Search for the cell housing the specified text and yield its (x, y) center coordinate. 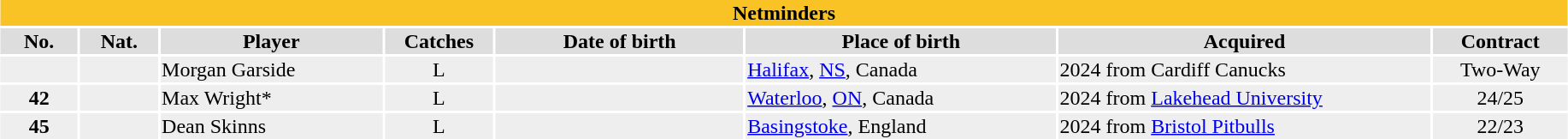
Max Wright* (272, 98)
Halifax, NS, Canada (901, 69)
24/25 (1500, 98)
Acquired (1245, 41)
Waterloo, ON, Canada (901, 98)
Nat. (120, 41)
No. (39, 41)
Player (272, 41)
45 (39, 126)
Two-Way (1500, 69)
Contract (1500, 41)
2024 from Bristol Pitbulls (1245, 126)
Dean Skinns (272, 126)
22/23 (1500, 126)
Netminders (783, 13)
2024 from Cardiff Canucks (1245, 69)
Date of birth (620, 41)
Catches (439, 41)
Place of birth (901, 41)
2024 from Lakehead University (1245, 98)
Morgan Garside (272, 69)
Basingstoke, England (901, 126)
42 (39, 98)
